Output the (x, y) coordinate of the center of the cell containing the given text.  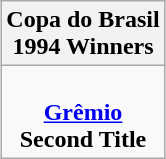
Copa do Brasil1994 Winners (83, 34)
GrêmioSecond Title (83, 112)
